Output the [x, y] coordinate of the center of the cell containing the given text.  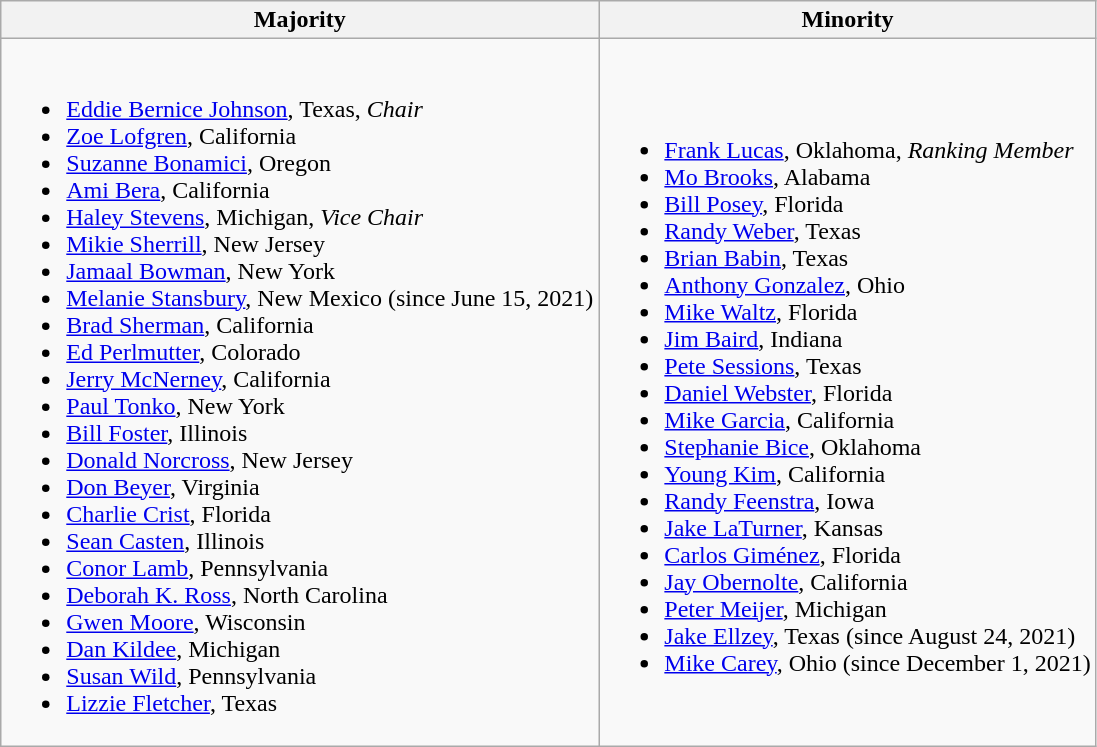
Majority [300, 20]
Minority [848, 20]
